Scan for the cell matching the given text and deliver its [X, Y] coordinate at center. 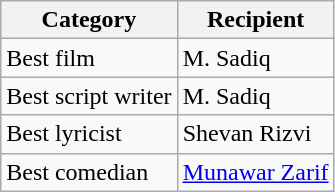
Best lyricist [89, 134]
Recipient [256, 20]
Munawar Zarif [256, 172]
Best film [89, 58]
Best comedian [89, 172]
Category [89, 20]
Shevan Rizvi [256, 134]
Best script writer [89, 96]
